Find where the given text appears and provide that cell's center as (x, y) coordinate. 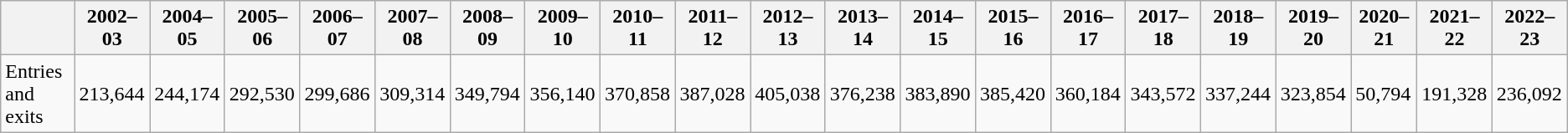
376,238 (863, 94)
2022–23 (1529, 28)
213,644 (112, 94)
2021–22 (1455, 28)
2019–20 (1313, 28)
370,858 (638, 94)
2005–06 (262, 28)
387,028 (713, 94)
2009–10 (563, 28)
236,092 (1529, 94)
2004–05 (188, 28)
Entries and exits (38, 94)
50,794 (1384, 94)
2008–09 (487, 28)
2007–08 (413, 28)
2012–13 (788, 28)
2020–21 (1384, 28)
360,184 (1088, 94)
2013–14 (863, 28)
244,174 (188, 94)
356,140 (563, 94)
2002–03 (112, 28)
2015–16 (1014, 28)
2018–19 (1239, 28)
2011–12 (713, 28)
2017–18 (1163, 28)
292,530 (262, 94)
337,244 (1239, 94)
2016–17 (1088, 28)
2010–11 (638, 28)
309,314 (413, 94)
2014–15 (938, 28)
383,890 (938, 94)
405,038 (788, 94)
343,572 (1163, 94)
2006–07 (338, 28)
385,420 (1014, 94)
299,686 (338, 94)
349,794 (487, 94)
323,854 (1313, 94)
191,328 (1455, 94)
